Provide the [X, Y] coordinate of the cell's center where the given text is located.  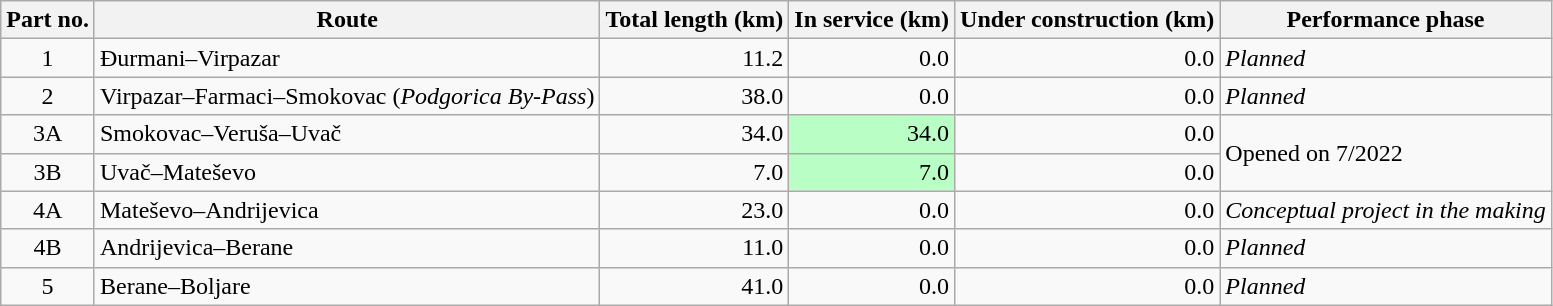
3A [48, 134]
Virpazar–Farmaci–Smokovac (Podgorica By-Pass) [346, 96]
Berane–Boljare [346, 286]
1 [48, 58]
Uvač–Mateševo [346, 172]
Performance phase [1386, 20]
Route [346, 20]
4B [48, 248]
Under construction (km) [1088, 20]
Conceptual project in the making [1386, 210]
2 [48, 96]
5 [48, 286]
11.0 [694, 248]
Total length (km) [694, 20]
4A [48, 210]
Đurmani–Virpazar [346, 58]
41.0 [694, 286]
Andrijevica–Berane [346, 248]
Smokovac–Veruša–Uvač [346, 134]
Mateševo–Andrijevica [346, 210]
38.0 [694, 96]
23.0 [694, 210]
Part no. [48, 20]
In service (km) [872, 20]
Opened on 7/2022 [1386, 153]
11.2 [694, 58]
3B [48, 172]
